From the cell containing the given text, extract its center point as [X, Y] coordinate. 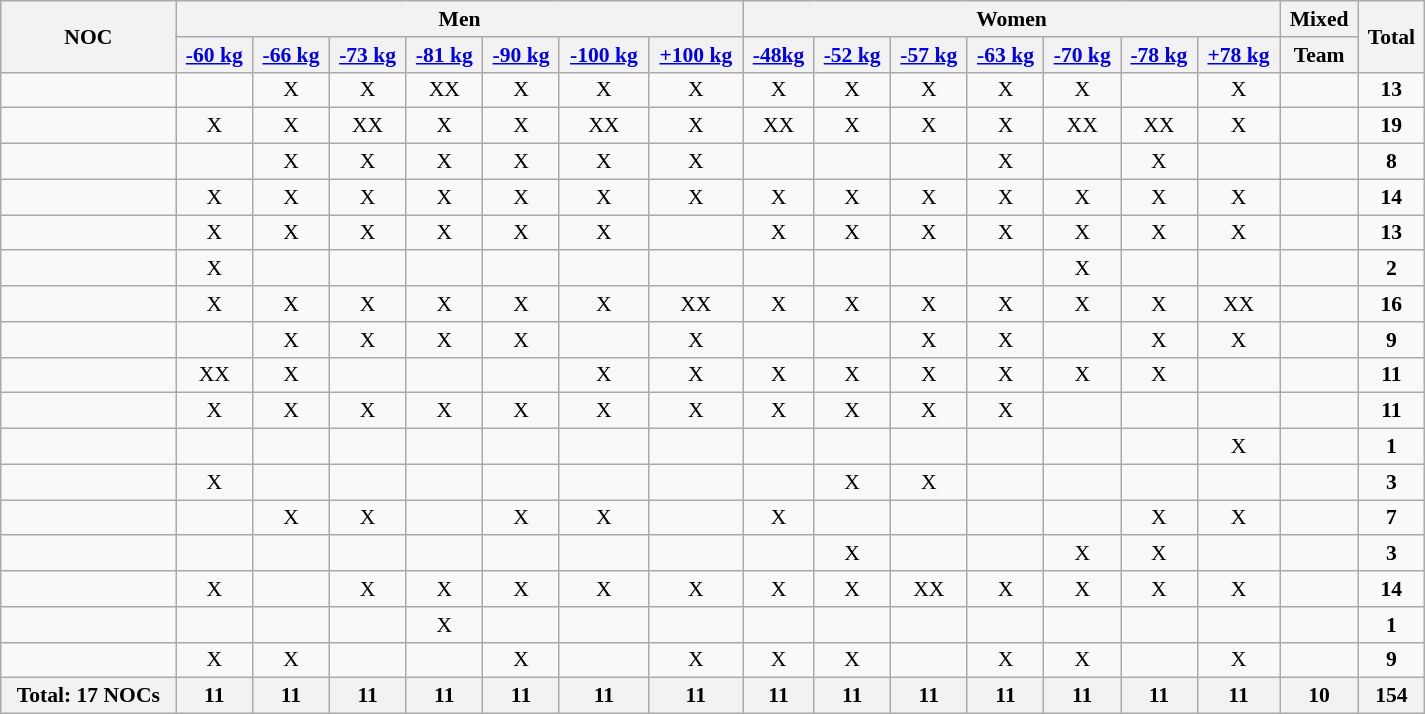
Men [460, 19]
-57 kg [928, 55]
Women [1011, 19]
-48kg [778, 55]
Total [1391, 36]
-100 kg [604, 55]
2 [1391, 269]
Mixed [1320, 19]
-81 kg [444, 55]
-52 kg [852, 55]
-90 kg [522, 55]
Team [1320, 55]
10 [1320, 696]
154 [1391, 696]
-60 kg [214, 55]
-73 kg [368, 55]
+78 kg [1238, 55]
16 [1391, 304]
8 [1391, 162]
-78 kg [1160, 55]
NOC [88, 36]
7 [1391, 518]
-66 kg [292, 55]
Total: 17 NOCs [88, 696]
-70 kg [1082, 55]
19 [1391, 126]
+100 kg [696, 55]
-63 kg [1006, 55]
